Output the (x, y) coordinate of the center of the cell containing the given text.  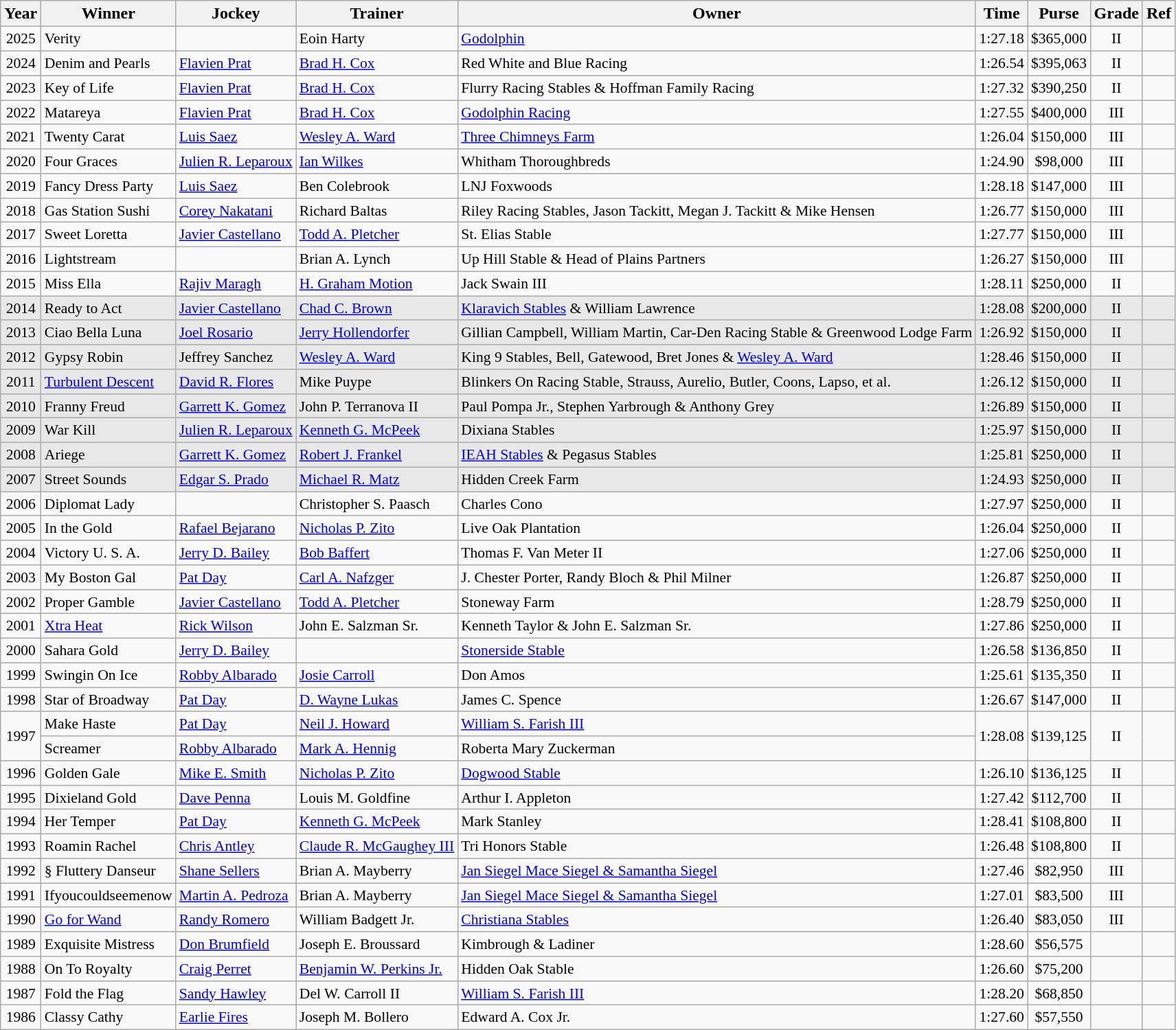
1998 (21, 700)
Blinkers On Racing Stable, Strauss, Aurelio, Butler, Coons, Lapso, et al. (716, 382)
1:28.20 (1002, 993)
Go for Wand (109, 919)
Dogwood Stable (716, 773)
Don Brumfield (236, 944)
1:26.92 (1002, 332)
Flurry Racing Stables & Hoffman Family Racing (716, 88)
Time (1002, 14)
Rafael Bejarano (236, 528)
Lightstream (109, 259)
2008 (21, 455)
Kenneth Taylor & John E. Salzman Sr. (716, 626)
Hidden Oak Stable (716, 969)
Gillian Campbell, William Martin, Car-Den Racing Stable & Greenwood Lodge Farm (716, 332)
1:26.10 (1002, 773)
Fancy Dress Party (109, 186)
$68,850 (1059, 993)
2009 (21, 431)
2004 (21, 553)
2003 (21, 577)
Klaravich Stables & William Lawrence (716, 308)
Live Oak Plantation (716, 528)
Matareya (109, 113)
J. Chester Porter, Randy Bloch & Phil Milner (716, 577)
Screamer (109, 748)
1:27.55 (1002, 113)
Owner (716, 14)
D. Wayne Lukas (377, 700)
Victory U. S. A. (109, 553)
Golden Gale (109, 773)
Chris Antley (236, 846)
Carl A. Nafzger (377, 577)
1:26.40 (1002, 919)
1:26.67 (1002, 700)
1:27.01 (1002, 895)
Joseph M. Bollero (377, 1018)
1993 (21, 846)
2010 (21, 406)
Sandy Hawley (236, 993)
David R. Flores (236, 382)
Street Sounds (109, 479)
Arthur I. Appleton (716, 797)
1997 (21, 736)
Key of Life (109, 88)
$83,050 (1059, 919)
§ Fluttery Danseur (109, 871)
$82,950 (1059, 871)
Ref (1158, 14)
Three Chimneys Farm (716, 137)
2018 (21, 210)
Hidden Creek Farm (716, 479)
Godolphin (716, 39)
Twenty Carat (109, 137)
Bob Baffert (377, 553)
2001 (21, 626)
1:26.60 (1002, 969)
1:25.81 (1002, 455)
2014 (21, 308)
2021 (21, 137)
Verity (109, 39)
Kimbrough & Ladiner (716, 944)
Brian A. Lynch (377, 259)
Godolphin Racing (716, 113)
Randy Romero (236, 919)
Benjamin W. Perkins Jr. (377, 969)
Roberta Mary Zuckerman (716, 748)
Make Haste (109, 724)
1:28.11 (1002, 284)
John P. Terranova II (377, 406)
Roamin Rachel (109, 846)
2022 (21, 113)
Miss Ella (109, 284)
1:27.60 (1002, 1018)
Ariege (109, 455)
Ben Colebrook (377, 186)
1:27.86 (1002, 626)
Christiana Stables (716, 919)
Star of Broadway (109, 700)
H. Graham Motion (377, 284)
2024 (21, 63)
1:26.58 (1002, 650)
2016 (21, 259)
Stoneway Farm (716, 602)
Ciao Bella Luna (109, 332)
2005 (21, 528)
Dixiana Stables (716, 431)
Chad C. Brown (377, 308)
$365,000 (1059, 39)
2020 (21, 161)
Paul Pompa Jr., Stephen Yarbrough & Anthony Grey (716, 406)
1:27.18 (1002, 39)
Corey Nakatani (236, 210)
1:26.77 (1002, 210)
2017 (21, 235)
1:26.87 (1002, 577)
Claude R. McGaughey III (377, 846)
Ifyoucouldseemenow (109, 895)
1:27.97 (1002, 504)
Trainer (377, 14)
Jeffrey Sanchez (236, 357)
IEAH Stables & Pegasus Stables (716, 455)
Stonerside Stable (716, 650)
Louis M. Goldfine (377, 797)
2019 (21, 186)
Jerry Hollendorfer (377, 332)
1996 (21, 773)
William Badgett Jr. (377, 919)
My Boston Gal (109, 577)
Proper Gamble (109, 602)
Up Hill Stable & Head of Plains Partners (716, 259)
Tri Honors Stable (716, 846)
1:27.77 (1002, 235)
Mike E. Smith (236, 773)
Grade (1116, 14)
1:28.60 (1002, 944)
Franny Freud (109, 406)
Gas Station Sushi (109, 210)
1:26.89 (1002, 406)
1:27.42 (1002, 797)
On To Royalty (109, 969)
1:27.06 (1002, 553)
Richard Baltas (377, 210)
Robert J. Frankel (377, 455)
1:26.27 (1002, 259)
Jockey (236, 14)
1986 (21, 1018)
1:25.97 (1002, 431)
$57,550 (1059, 1018)
Don Amos (716, 675)
1994 (21, 822)
2006 (21, 504)
Four Graces (109, 161)
2025 (21, 39)
1988 (21, 969)
Josie Carroll (377, 675)
John E. Salzman Sr. (377, 626)
1:27.46 (1002, 871)
$400,000 (1059, 113)
$139,125 (1059, 736)
1989 (21, 944)
LNJ Foxwoods (716, 186)
Whitham Thoroughbreds (716, 161)
Christopher S. Paasch (377, 504)
2011 (21, 382)
Sahara Gold (109, 650)
Mark Stanley (716, 822)
2002 (21, 602)
2007 (21, 479)
1:26.12 (1002, 382)
1:26.54 (1002, 63)
Xtra Heat (109, 626)
Riley Racing Stables, Jason Tackitt, Megan J. Tackitt & Mike Hensen (716, 210)
Charles Cono (716, 504)
2015 (21, 284)
Mike Puype (377, 382)
$135,350 (1059, 675)
Michael R. Matz (377, 479)
Gypsy Robin (109, 357)
1999 (21, 675)
1:28.41 (1002, 822)
1:26.48 (1002, 846)
1:28.46 (1002, 357)
Exquisite Mistress (109, 944)
Sweet Loretta (109, 235)
War Kill (109, 431)
Edward A. Cox Jr. (716, 1018)
King 9 Stables, Bell, Gatewood, Bret Jones & Wesley A. Ward (716, 357)
2012 (21, 357)
Purse (1059, 14)
$136,850 (1059, 650)
1:25.61 (1002, 675)
Fold the Flag (109, 993)
1:28.79 (1002, 602)
In the Gold (109, 528)
$136,125 (1059, 773)
Classy Cathy (109, 1018)
Jack Swain III (716, 284)
1:24.93 (1002, 479)
Year (21, 14)
1:28.18 (1002, 186)
Denim and Pearls (109, 63)
Del W. Carroll II (377, 993)
1:24.90 (1002, 161)
Edgar S. Prado (236, 479)
Rajiv Maragh (236, 284)
1995 (21, 797)
Eoin Harty (377, 39)
Rick Wilson (236, 626)
Red White and Blue Racing (716, 63)
Joseph E. Broussard (377, 944)
1992 (21, 871)
Ready to Act (109, 308)
1:27.32 (1002, 88)
Shane Sellers (236, 871)
Swingin On Ice (109, 675)
1990 (21, 919)
Joel Rosario (236, 332)
Dixieland Gold (109, 797)
St. Elias Stable (716, 235)
Earlie Fires (236, 1018)
$83,500 (1059, 895)
$56,575 (1059, 944)
Diplomat Lady (109, 504)
Winner (109, 14)
Dave Penna (236, 797)
Mark A. Hennig (377, 748)
Craig Perret (236, 969)
$200,000 (1059, 308)
$75,200 (1059, 969)
1991 (21, 895)
2023 (21, 88)
$390,250 (1059, 88)
$112,700 (1059, 797)
$98,000 (1059, 161)
Turbulent Descent (109, 382)
1987 (21, 993)
2000 (21, 650)
Thomas F. Van Meter II (716, 553)
James C. Spence (716, 700)
Ian Wilkes (377, 161)
Her Temper (109, 822)
$395,063 (1059, 63)
Neil J. Howard (377, 724)
2013 (21, 332)
Martin A. Pedroza (236, 895)
